Extract the [X, Y] coordinate from the center of the cell holding the provided text.  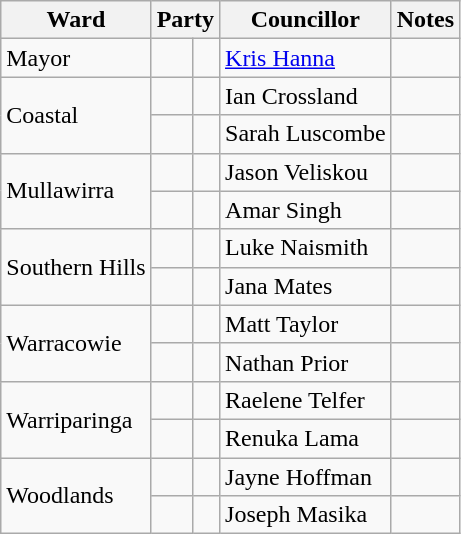
Mayor [76, 58]
Ian Crossland [306, 96]
Warracowie [76, 343]
Amar Singh [306, 210]
Councillor [306, 20]
Ward [76, 20]
Raelene Telfer [306, 400]
Warriparinga [76, 419]
Sarah Luscombe [306, 134]
Notes [425, 20]
Joseph Masika [306, 515]
Matt Taylor [306, 324]
Mullawirra [76, 191]
Renuka Lama [306, 438]
Luke Naismith [306, 248]
Jayne Hoffman [306, 477]
Coastal [76, 115]
Nathan Prior [306, 362]
Southern Hills [76, 267]
Jason Veliskou [306, 172]
Kris Hanna [306, 58]
Woodlands [76, 496]
Jana Mates [306, 286]
Party [185, 20]
